Scan for the cell matching the given text and deliver its [X, Y] coordinate at center. 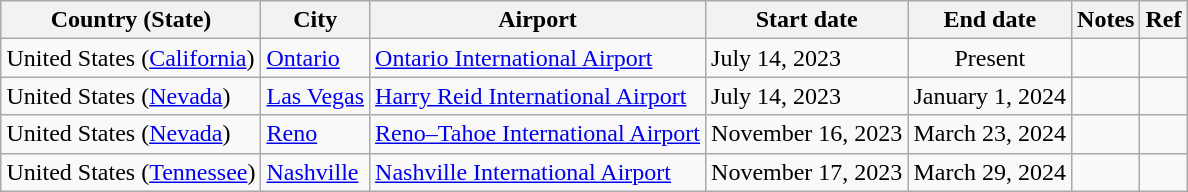
Las Vegas [316, 96]
Country (State) [131, 20]
January 1, 2024 [990, 96]
Nashville International Airport [538, 172]
Reno [316, 134]
Notes [1106, 20]
Airport [538, 20]
Reno–Tahoe International Airport [538, 134]
March 29, 2024 [990, 172]
Harry Reid International Airport [538, 96]
November 17, 2023 [807, 172]
Present [990, 58]
November 16, 2023 [807, 134]
End date [990, 20]
United States (California) [131, 58]
United States (Tennessee) [131, 172]
Start date [807, 20]
Ontario International Airport [538, 58]
March 23, 2024 [990, 134]
Ref [1164, 20]
Nashville [316, 172]
Ontario [316, 58]
City [316, 20]
